Provide the [x, y] coordinate of the cell's center where the given text is located.  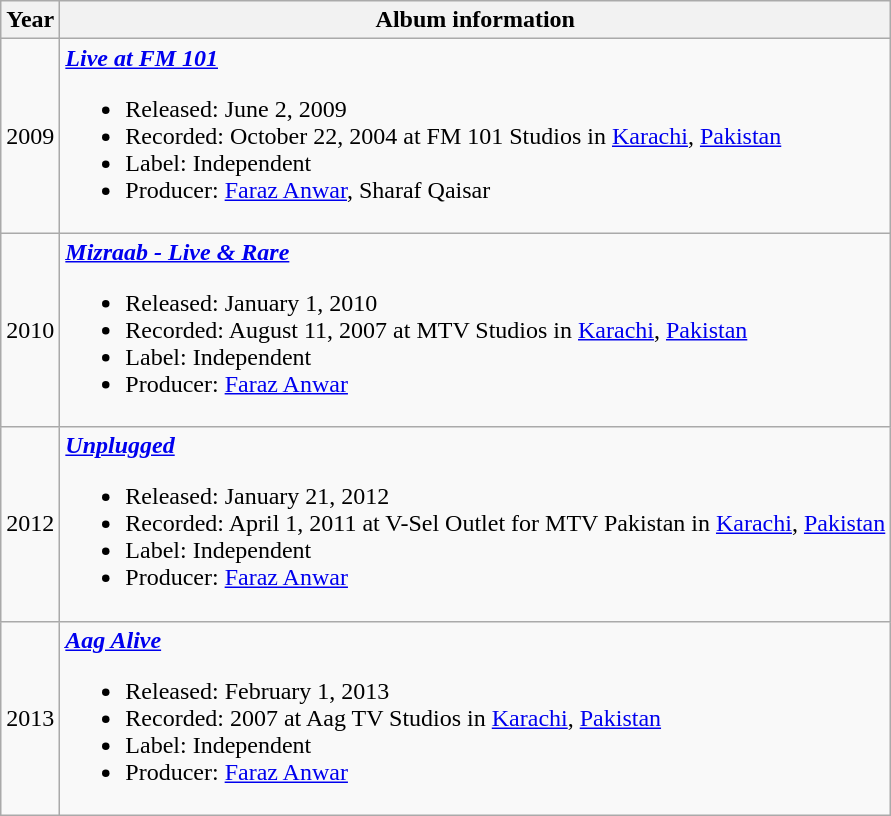
Album information [476, 20]
2009 [30, 136]
Aag AliveReleased: February 1, 2013Recorded: 2007 at Aag TV Studios in Karachi, PakistanLabel: IndependentProducer: Faraz Anwar [476, 718]
2010 [30, 330]
2013 [30, 718]
Year [30, 20]
Mizraab - Live & RareReleased: January 1, 2010Recorded: August 11, 2007 at MTV Studios in Karachi, PakistanLabel: IndependentProducer: Faraz Anwar [476, 330]
2012 [30, 524]
